Find where the given text appears and provide that cell's center as (x, y) coordinate. 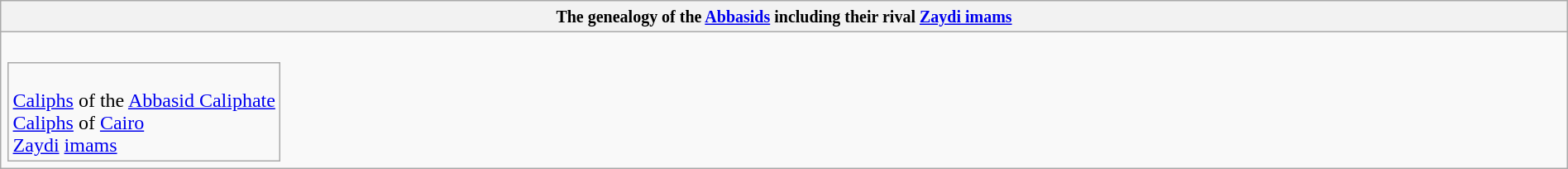
The genealogy of the Abbasids including their rival Zaydi imams (784, 17)
